Detect which cell encompasses the target text, then output its [X, Y] center coordinate. 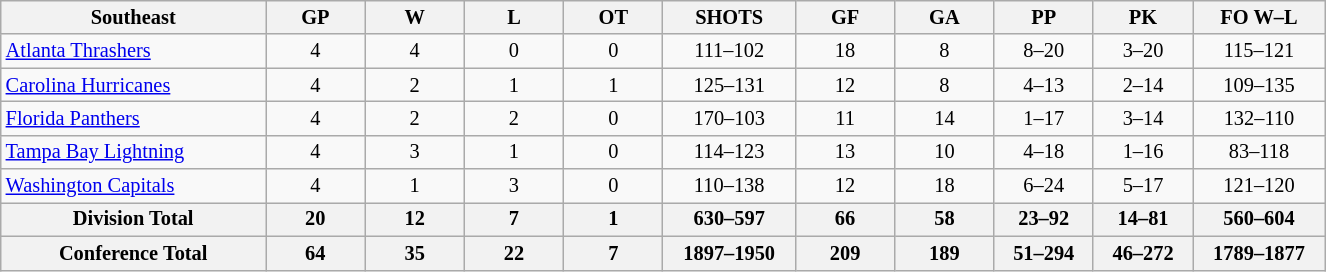
11 [844, 118]
46–272 [1142, 253]
66 [844, 219]
132–110 [1260, 118]
1–17 [1044, 118]
Tampa Bay Lightning [134, 152]
560–604 [1260, 219]
FO W–L [1260, 17]
20 [316, 219]
64 [316, 253]
51–294 [1044, 253]
8–20 [1044, 51]
4–18 [1044, 152]
189 [944, 253]
PK [1142, 17]
109–135 [1260, 85]
Division Total [134, 219]
35 [414, 253]
GF [844, 17]
5–17 [1142, 186]
114–123 [729, 152]
2–14 [1142, 85]
Southeast [134, 17]
115–121 [1260, 51]
13 [844, 152]
23–92 [1044, 219]
GP [316, 17]
1789–1877 [1260, 253]
PP [1044, 17]
14 [944, 118]
170–103 [729, 118]
OT [614, 17]
SHOTS [729, 17]
3–14 [1142, 118]
Florida Panthers [134, 118]
110–138 [729, 186]
4–13 [1044, 85]
14–81 [1142, 219]
Washington Capitals [134, 186]
125–131 [729, 85]
GA [944, 17]
1897–1950 [729, 253]
111–102 [729, 51]
Conference Total [134, 253]
121–120 [1260, 186]
209 [844, 253]
10 [944, 152]
58 [944, 219]
L [514, 17]
22 [514, 253]
6–24 [1044, 186]
83–118 [1260, 152]
Atlanta Thrashers [134, 51]
W [414, 17]
3–20 [1142, 51]
630–597 [729, 219]
1–16 [1142, 152]
Carolina Hurricanes [134, 85]
